Extract the [x, y] coordinate from the center of the cell holding the provided text.  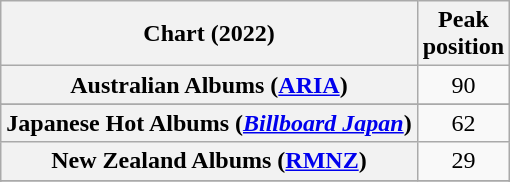
Japanese Hot Albums (Billboard Japan) [209, 123]
62 [463, 123]
Australian Albums (ARIA) [209, 85]
90 [463, 85]
New Zealand Albums (RMNZ) [209, 161]
29 [463, 161]
Peakposition [463, 34]
Chart (2022) [209, 34]
